Capture the cell that displays the provided text and extract its (x, y) central coordinate. 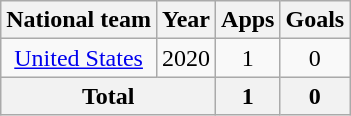
Year (186, 20)
United States (79, 58)
2020 (186, 58)
Total (108, 96)
Apps (248, 20)
Goals (315, 20)
National team (79, 20)
